Scan for the cell matching the given text and deliver its (x, y) coordinate at center. 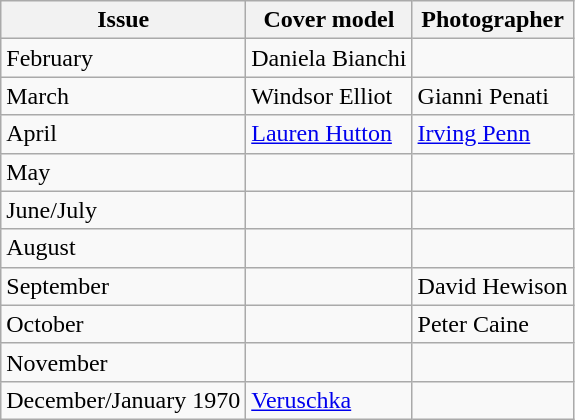
November (124, 362)
Windsor Elliot (329, 96)
Issue (124, 20)
December/January 1970 (124, 400)
Cover model (329, 20)
Peter Caine (492, 324)
June/July (124, 210)
August (124, 248)
David Hewison (492, 286)
February (124, 58)
March (124, 96)
Photographer (492, 20)
Daniela Bianchi (329, 58)
Lauren Hutton (329, 134)
April (124, 134)
Veruschka (329, 400)
May (124, 172)
September (124, 286)
October (124, 324)
Irving Penn (492, 134)
Gianni Penati (492, 96)
